Detect which cell encompasses the target text, then output its [X, Y] center coordinate. 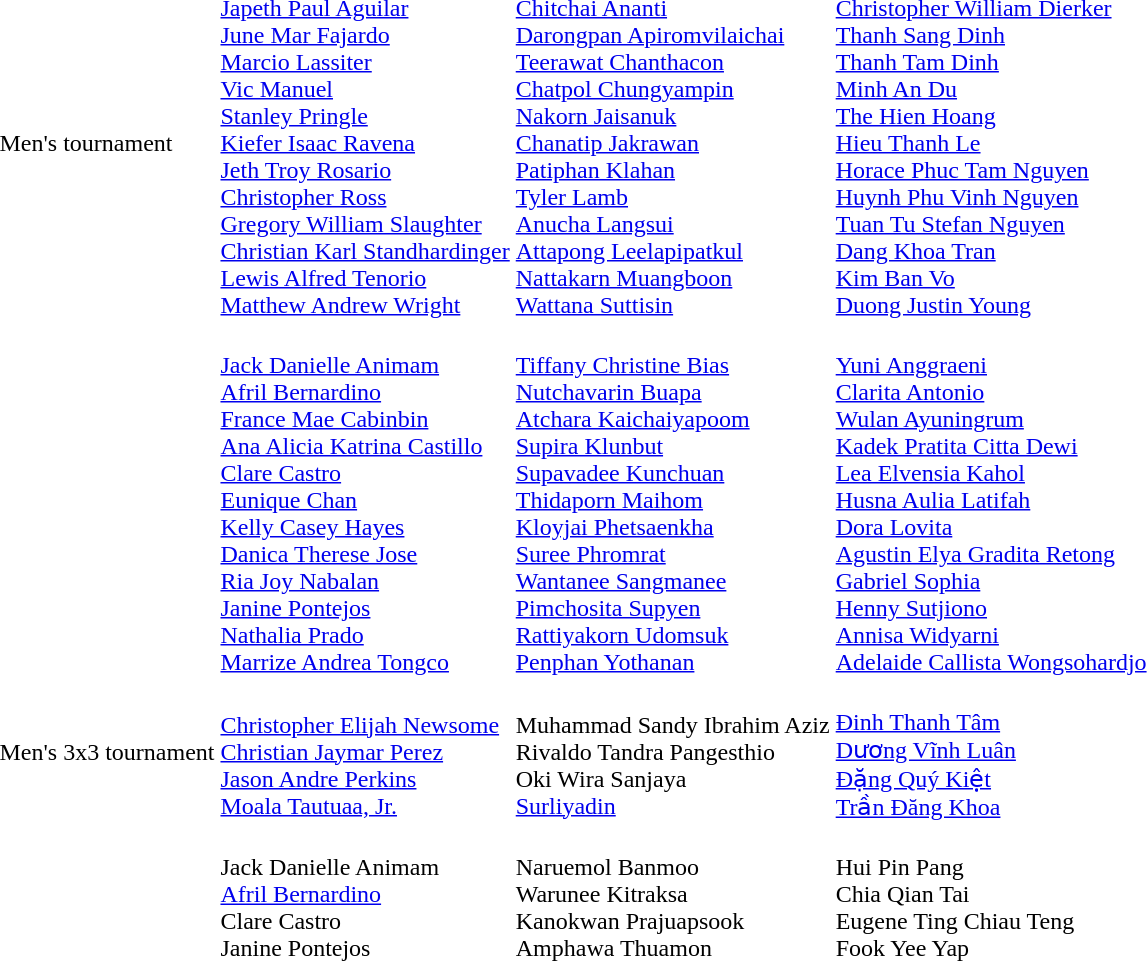
Muhammad Sandy Ibrahim AzizRivaldo Tandra PangesthioOki Wira SanjayaSurliyadin [672, 751]
Christopher Elijah NewsomeChristian Jaymar PerezJason Andre PerkinsMoala Tautuaa, Jr. [365, 751]
